Pinpoint the cell where the given text exists, returning its [X, Y] midpoint coordinate. 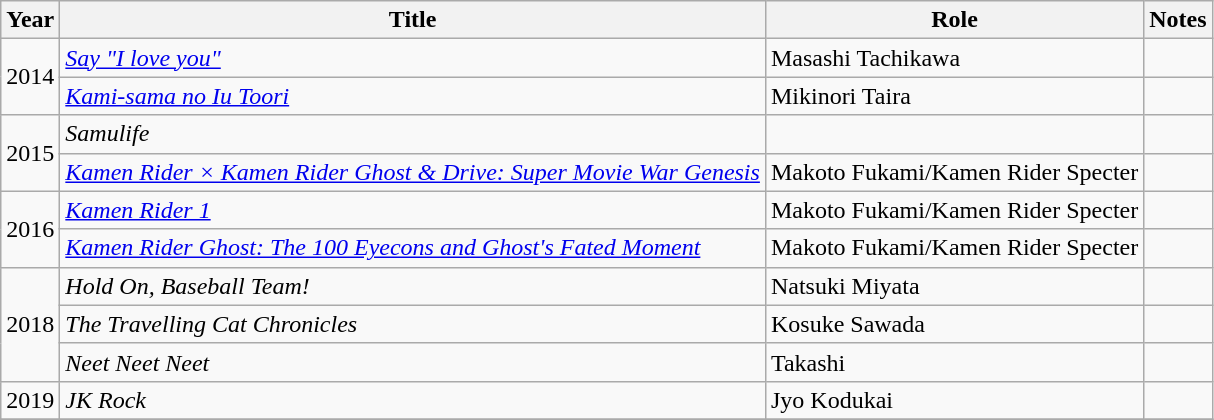
2015 [30, 153]
Neet Neet Neet [413, 362]
Title [413, 20]
Kamen Rider 1 [413, 210]
Kosuke Sawada [954, 324]
Masashi Tachikawa [954, 58]
Kami-sama no Iu Toori [413, 96]
Role [954, 20]
2014 [30, 77]
Kamen Rider × Kamen Rider Ghost & Drive: Super Movie War Genesis [413, 172]
Year [30, 20]
Takashi [954, 362]
Notes [1178, 20]
Mikinori Taira [954, 96]
Say "I love you" [413, 58]
Natsuki Miyata [954, 286]
JK Rock [413, 400]
Kamen Rider Ghost: The 100 Eyecons and Ghost's Fated Moment [413, 248]
The Travelling Cat Chronicles [413, 324]
2018 [30, 324]
2016 [30, 229]
Samulife [413, 134]
2019 [30, 400]
Jyo Kodukai [954, 400]
Hold On, Baseball Team! [413, 286]
